Return the [X, Y] coordinate for the center point of the cell that contains the specified text.  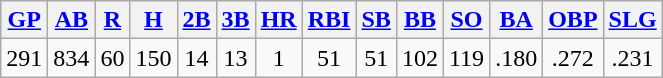
14 [196, 58]
3B [236, 20]
SLG [632, 20]
.231 [632, 58]
102 [420, 58]
SB [376, 20]
834 [72, 58]
SO [466, 20]
H [154, 20]
OBP [573, 20]
2B [196, 20]
BB [420, 20]
.272 [573, 58]
291 [24, 58]
1 [278, 58]
60 [112, 58]
13 [236, 58]
HR [278, 20]
150 [154, 58]
BA [516, 20]
RBI [329, 20]
R [112, 20]
AB [72, 20]
119 [466, 58]
.180 [516, 58]
GP [24, 20]
